Return the [x, y] coordinate for the center point of the cell that contains the specified text.  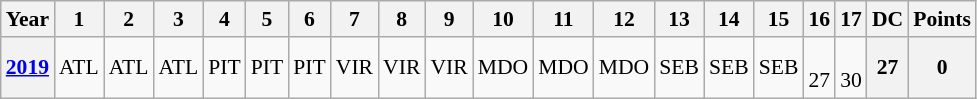
Year [28, 19]
Points [942, 19]
11 [564, 19]
3 [178, 19]
5 [268, 19]
16 [819, 19]
2019 [28, 68]
4 [224, 19]
2 [129, 19]
13 [679, 19]
7 [354, 19]
1 [79, 19]
10 [504, 19]
17 [851, 19]
15 [779, 19]
12 [624, 19]
14 [729, 19]
6 [310, 19]
30 [851, 68]
DC [888, 19]
0 [942, 68]
9 [448, 19]
8 [402, 19]
